Scan for the cell matching the given text and deliver its [x, y] coordinate at center. 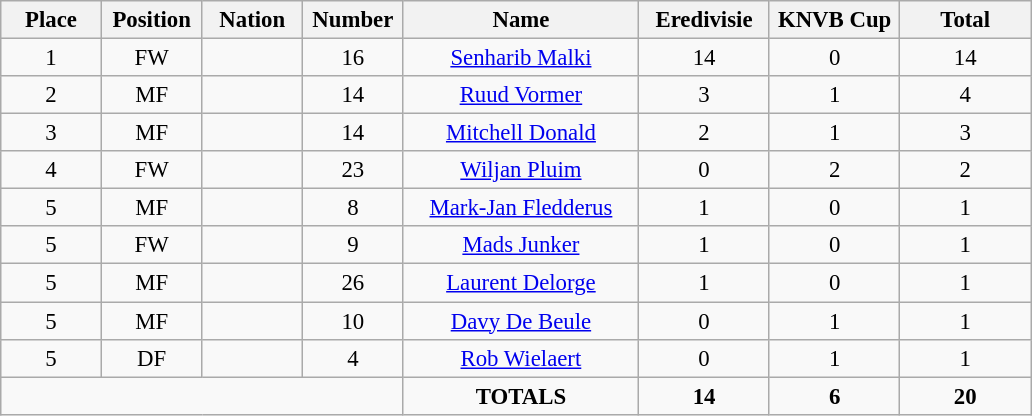
6 [834, 396]
Place [52, 20]
Total [966, 20]
16 [354, 58]
DF [152, 358]
KNVB Cup [834, 20]
Mark-Jan Fledderus [521, 208]
TOTALS [521, 396]
8 [354, 208]
20 [966, 396]
Laurent Delorge [521, 283]
Eredivisie [704, 20]
Number [354, 20]
Senharib Malki [521, 58]
23 [354, 170]
Wiljan Pluim [521, 170]
Davy De Beule [521, 321]
26 [354, 283]
Name [521, 20]
9 [354, 245]
Ruud Vormer [521, 95]
Mads Junker [521, 245]
Rob Wielaert [521, 358]
Nation [252, 20]
10 [354, 321]
Mitchell Donald [521, 133]
Position [152, 20]
